Provide the (X, Y) coordinate of the cell's center where the given text is located.  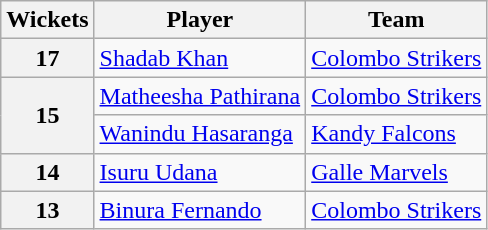
13 (48, 210)
Isuru Udana (200, 172)
Team (396, 20)
15 (48, 115)
Wanindu Hasaranga (200, 134)
Galle Marvels (396, 172)
17 (48, 58)
Shadab Khan (200, 58)
Matheesha Pathirana (200, 96)
Player (200, 20)
Kandy Falcons (396, 134)
Binura Fernando (200, 210)
14 (48, 172)
Wickets (48, 20)
